Search for the cell housing the specified text and yield its [x, y] center coordinate. 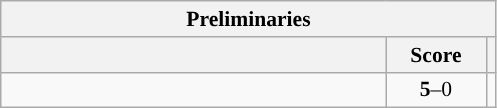
Preliminaries [248, 19]
5–0 [436, 90]
Score [436, 55]
